Capture the cell that displays the provided text and extract its (X, Y) central coordinate. 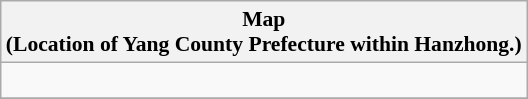
Map(Location of Yang County Prefecture within Hanzhong.) (264, 32)
